Locate the cell with the specified text and output its [x, y] center coordinate. 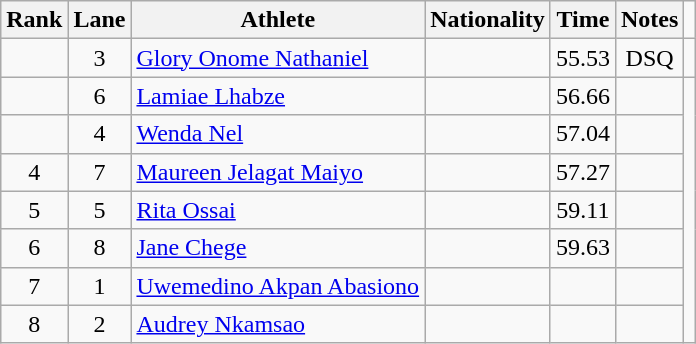
57.27 [582, 172]
2 [100, 324]
Rita Ossai [278, 210]
59.63 [582, 248]
Lane [100, 20]
Uwemedino Akpan Abasiono [278, 286]
Jane Chege [278, 248]
57.04 [582, 134]
56.66 [582, 96]
1 [100, 286]
Audrey Nkamsao [278, 324]
Rank [34, 20]
DSQ [649, 58]
3 [100, 58]
Lamiae Lhabze [278, 96]
55.53 [582, 58]
Glory Onome Nathaniel [278, 58]
Time [582, 20]
Notes [649, 20]
Nationality [488, 20]
Maureen Jelagat Maiyo [278, 172]
59.11 [582, 210]
Athlete [278, 20]
Wenda Nel [278, 134]
